Scan for the cell matching the given text and deliver its (X, Y) coordinate at center. 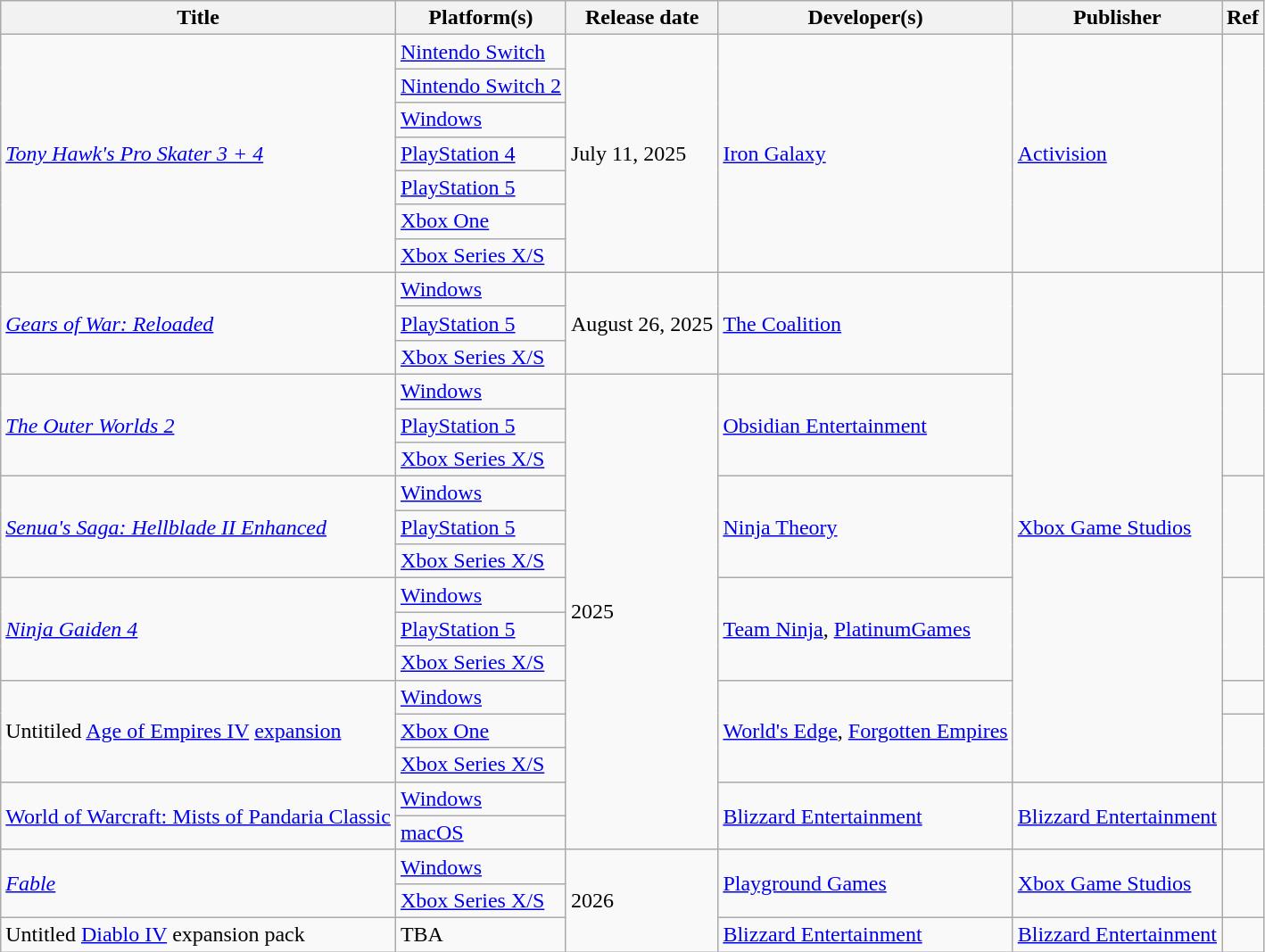
Nintendo Switch (480, 52)
Ninja Theory (865, 527)
2025 (641, 612)
World of Warcraft: Mists of Pandaria Classic (198, 815)
TBA (480, 934)
Fable (198, 883)
The Coalition (865, 323)
Platform(s) (480, 18)
Publisher (1117, 18)
Untitiled Age of Empires IV expansion (198, 731)
Release date (641, 18)
Tony Hawk's Pro Skater 3 + 4 (198, 153)
July 11, 2025 (641, 153)
Ref (1244, 18)
August 26, 2025 (641, 323)
Nintendo Switch 2 (480, 86)
Untitled Diablo IV expansion pack (198, 934)
Activision (1117, 153)
Obsidian Entertainment (865, 425)
Iron Galaxy (865, 153)
Title (198, 18)
macOS (480, 832)
The Outer Worlds 2 (198, 425)
Playground Games (865, 883)
World's Edge, Forgotten Empires (865, 731)
Gears of War: Reloaded (198, 323)
PlayStation 4 (480, 153)
Ninja Gaiden 4 (198, 629)
Senua's Saga: Hellblade II Enhanced (198, 527)
Developer(s) (865, 18)
2026 (641, 900)
Team Ninja, PlatinumGames (865, 629)
